Scan for the cell matching the given text and deliver its (x, y) coordinate at center. 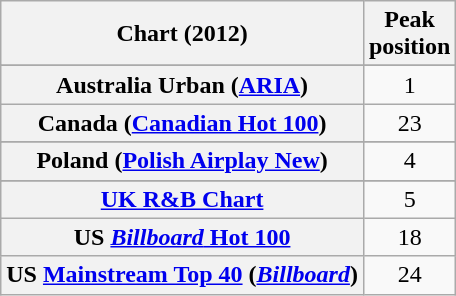
Canada (Canadian Hot 100) (182, 123)
UK R&B Chart (182, 199)
Australia Urban (ARIA) (182, 85)
24 (409, 275)
4 (409, 161)
Peakposition (409, 34)
23 (409, 123)
18 (409, 237)
Chart (2012) (182, 34)
Poland (Polish Airplay New) (182, 161)
1 (409, 85)
US Billboard Hot 100 (182, 237)
5 (409, 199)
US Mainstream Top 40 (Billboard) (182, 275)
